Detect which cell encompasses the target text, then output its (x, y) center coordinate. 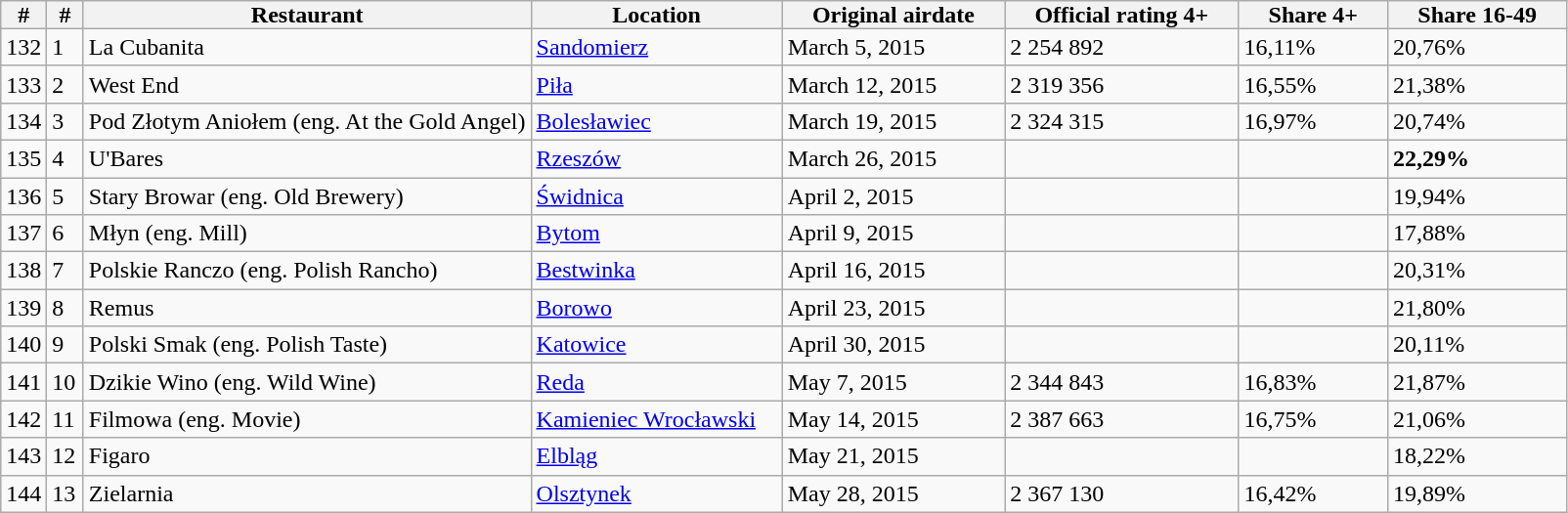
Katowice (657, 345)
16,55% (1314, 84)
137 (23, 234)
21,80% (1478, 308)
16,42% (1314, 493)
Stary Browar (eng. Old Brewery) (307, 196)
May 21, 2015 (893, 456)
April 30, 2015 (893, 345)
Official rating 4+ (1122, 15)
20,74% (1478, 121)
Bolesławiec (657, 121)
134 (23, 121)
136 (23, 196)
Original airdate (893, 15)
2 (65, 84)
12 (65, 456)
Rzeszów (657, 158)
Figaro (307, 456)
21,38% (1478, 84)
Restaurant (307, 15)
March 5, 2015 (893, 47)
U'Bares (307, 158)
19,94% (1478, 196)
8 (65, 308)
16,11% (1314, 47)
4 (65, 158)
Piła (657, 84)
11 (65, 419)
March 12, 2015 (893, 84)
17,88% (1478, 234)
Share 4+ (1314, 15)
20,76% (1478, 47)
2 344 843 (1122, 382)
Borowo (657, 308)
Olsztynek (657, 493)
139 (23, 308)
141 (23, 382)
135 (23, 158)
21,06% (1478, 419)
20,31% (1478, 271)
19,89% (1478, 493)
Pod Złotym Aniołem (eng. At the Gold Angel) (307, 121)
1 (65, 47)
21,87% (1478, 382)
Polskie Ranczo (eng. Polish Rancho) (307, 271)
Zielarnia (307, 493)
2 324 315 (1122, 121)
22,29% (1478, 158)
Młyn (eng. Mill) (307, 234)
132 (23, 47)
Polski Smak (eng. Polish Taste) (307, 345)
March 19, 2015 (893, 121)
Filmowa (eng. Movie) (307, 419)
Świdnica (657, 196)
Bestwinka (657, 271)
La Cubanita (307, 47)
Kamieniec Wrocławski (657, 419)
18,22% (1478, 456)
Elbląg (657, 456)
142 (23, 419)
133 (23, 84)
2 319 356 (1122, 84)
April 9, 2015 (893, 234)
Location (657, 15)
Sandomierz (657, 47)
May 7, 2015 (893, 382)
2 254 892 (1122, 47)
Bytom (657, 234)
Remus (307, 308)
Dzikie Wino (eng. Wild Wine) (307, 382)
16,83% (1314, 382)
March 26, 2015 (893, 158)
3 (65, 121)
144 (23, 493)
2 387 663 (1122, 419)
6 (65, 234)
13 (65, 493)
Share 16-49 (1478, 15)
9 (65, 345)
16,75% (1314, 419)
May 28, 2015 (893, 493)
Reda (657, 382)
2 367 130 (1122, 493)
April 16, 2015 (893, 271)
140 (23, 345)
7 (65, 271)
16,97% (1314, 121)
May 14, 2015 (893, 419)
April 23, 2015 (893, 308)
April 2, 2015 (893, 196)
West End (307, 84)
5 (65, 196)
20,11% (1478, 345)
138 (23, 271)
143 (23, 456)
10 (65, 382)
